Capture the cell that displays the provided text and extract its [x, y] central coordinate. 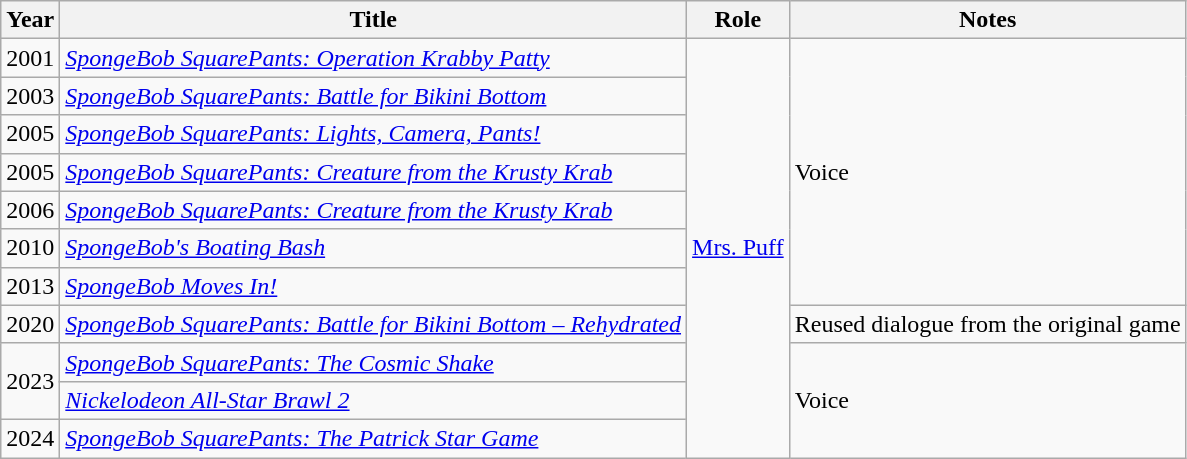
2013 [30, 286]
2010 [30, 248]
2020 [30, 324]
Notes [988, 20]
SpongeBob SquarePants: Lights, Camera, Pants! [374, 134]
2006 [30, 210]
Mrs. Puff [738, 248]
SpongeBob SquarePants: Battle for Bikini Bottom – Rehydrated [374, 324]
Role [738, 20]
SpongeBob's Boating Bash [374, 248]
Nickelodeon All-Star Brawl 2 [374, 400]
2024 [30, 438]
2001 [30, 58]
2023 [30, 381]
SpongeBob SquarePants: Operation Krabby Patty [374, 58]
Title [374, 20]
SpongeBob SquarePants: Battle for Bikini Bottom [374, 96]
SpongeBob Moves In! [374, 286]
2003 [30, 96]
Year [30, 20]
SpongeBob SquarePants: The Patrick Star Game [374, 438]
Reused dialogue from the original game [988, 324]
SpongeBob SquarePants: The Cosmic Shake [374, 362]
